Return the (X, Y) coordinate for the center point of the cell that contains the specified text.  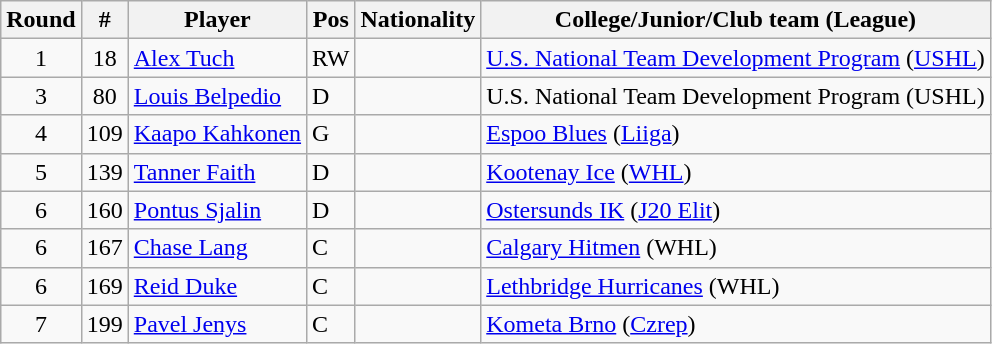
160 (104, 210)
5 (41, 172)
# (104, 20)
7 (41, 324)
Round (41, 20)
199 (104, 324)
Chase Lang (217, 248)
80 (104, 96)
3 (41, 96)
G (331, 134)
167 (104, 248)
109 (104, 134)
Calgary Hitmen (WHL) (736, 248)
College/Junior/Club team (League) (736, 20)
Kootenay Ice (WHL) (736, 172)
Player (217, 20)
139 (104, 172)
4 (41, 134)
Kometa Brno (Czrep) (736, 324)
Nationality (418, 20)
Pavel Jenys (217, 324)
Tanner Faith (217, 172)
Alex Tuch (217, 58)
Pontus Sjalin (217, 210)
Reid Duke (217, 286)
18 (104, 58)
RW (331, 58)
Ostersunds IK (J20 Elit) (736, 210)
1 (41, 58)
Pos (331, 20)
Louis Belpedio (217, 96)
Kaapo Kahkonen (217, 134)
169 (104, 286)
Espoo Blues (Liiga) (736, 134)
Lethbridge Hurricanes (WHL) (736, 286)
